Extract the (x, y) coordinate from the center of the cell holding the provided text.  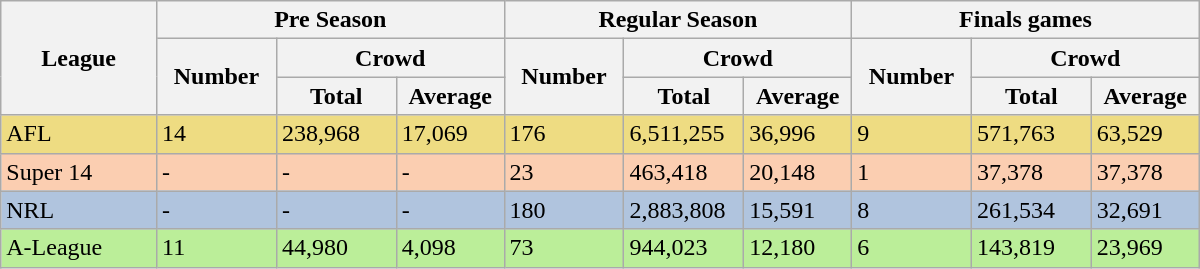
NRL (79, 210)
571,763 (1031, 134)
261,534 (1031, 210)
23 (564, 172)
32,691 (1145, 210)
15,591 (798, 210)
Super 14 (79, 172)
Pre Season (331, 20)
6,511,255 (684, 134)
143,819 (1031, 248)
6 (912, 248)
8 (912, 210)
12,180 (798, 248)
Finals games (1026, 20)
4,098 (450, 248)
9 (912, 134)
44,980 (336, 248)
Regular Season (678, 20)
36,996 (798, 134)
League (79, 58)
944,023 (684, 248)
176 (564, 134)
17,069 (450, 134)
11 (217, 248)
14 (217, 134)
463,418 (684, 172)
238,968 (336, 134)
63,529 (1145, 134)
73 (564, 248)
180 (564, 210)
23,969 (1145, 248)
1 (912, 172)
20,148 (798, 172)
A-League (79, 248)
AFL (79, 134)
2,883,808 (684, 210)
